Locate the cell with the specified text and output its (x, y) center coordinate. 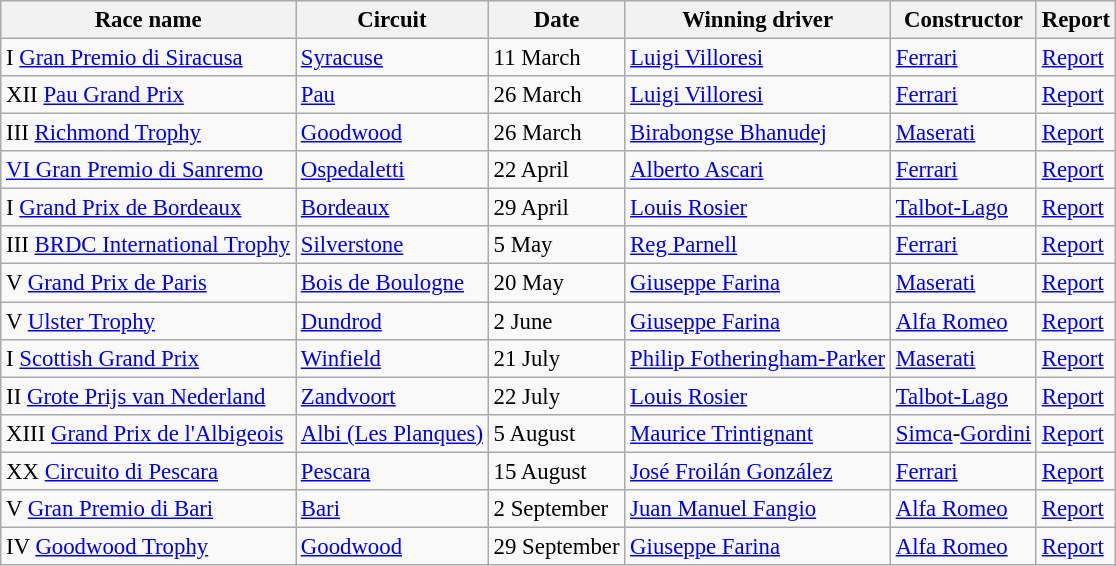
21 July (556, 358)
Pescara (392, 471)
5 May (556, 245)
I Grand Prix de Bordeaux (148, 208)
Dundrod (392, 321)
29 April (556, 208)
Albi (Les Planques) (392, 433)
Constructor (963, 20)
VI Gran Premio di Sanremo (148, 170)
Reg Parnell (758, 245)
29 September (556, 546)
XII Pau Grand Prix (148, 95)
2 June (556, 321)
11 March (556, 58)
Bari (392, 509)
Juan Manuel Fangio (758, 509)
XIII Grand Prix de l'Albigeois (148, 433)
Bordeaux (392, 208)
2 September (556, 509)
Race name (148, 20)
Alberto Ascari (758, 170)
III Richmond Trophy (148, 133)
Simca-Gordini (963, 433)
22 July (556, 396)
Zandvoort (392, 396)
22 April (556, 170)
Bois de Boulogne (392, 283)
Silverstone (392, 245)
III BRDC International Trophy (148, 245)
Syracuse (392, 58)
V Ulster Trophy (148, 321)
Maurice Trintignant (758, 433)
Pau (392, 95)
Circuit (392, 20)
Date (556, 20)
5 August (556, 433)
Philip Fotheringham-Parker (758, 358)
José Froilán González (758, 471)
Ospedaletti (392, 170)
I Gran Premio di Siracusa (148, 58)
V Gran Premio di Bari (148, 509)
Winfield (392, 358)
V Grand Prix de Paris (148, 283)
Winning driver (758, 20)
IV Goodwood Trophy (148, 546)
XX Circuito di Pescara (148, 471)
Birabongse Bhanudej (758, 133)
II Grote Prijs van Nederland (148, 396)
I Scottish Grand Prix (148, 358)
15 August (556, 471)
20 May (556, 283)
